For the text-containing cell, return its midpoint in (x, y) coordinate format. 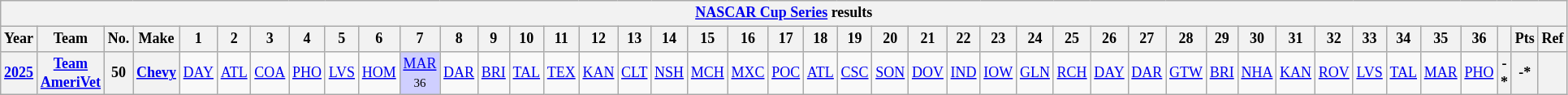
GTW (1186, 73)
No. (119, 39)
NHA (1257, 73)
5 (341, 39)
Ref (1553, 39)
34 (1403, 39)
36 (1479, 39)
15 (707, 39)
25 (1072, 39)
50 (119, 73)
MAR (1441, 73)
22 (963, 39)
2 (234, 39)
21 (928, 39)
31 (1296, 39)
Year (19, 39)
ROV (1333, 73)
32 (1333, 39)
26 (1109, 39)
6 (378, 39)
17 (786, 39)
3 (270, 39)
29 (1221, 39)
HOM (378, 73)
IND (963, 73)
DOV (928, 73)
COA (270, 73)
TEX (561, 73)
Team AmeriVet (70, 73)
7 (420, 39)
16 (748, 39)
20 (890, 39)
POC (786, 73)
MXC (748, 73)
18 (821, 39)
CSC (854, 73)
8 (460, 39)
12 (598, 39)
Pts (1525, 39)
NASCAR Cup Series results (784, 13)
9 (494, 39)
13 (635, 39)
1 (198, 39)
11 (561, 39)
30 (1257, 39)
SON (890, 73)
28 (1186, 39)
Make (157, 39)
IOW (999, 73)
Chevy (157, 73)
4 (307, 39)
MAR36 (420, 73)
Team (70, 39)
RCH (1072, 73)
CLT (635, 73)
MCH (707, 73)
33 (1369, 39)
19 (854, 39)
NSH (669, 73)
14 (669, 39)
2025 (19, 73)
35 (1441, 39)
27 (1147, 39)
10 (526, 39)
23 (999, 39)
GLN (1035, 73)
24 (1035, 39)
